From the cell containing the given text, extract its center point as [x, y] coordinate. 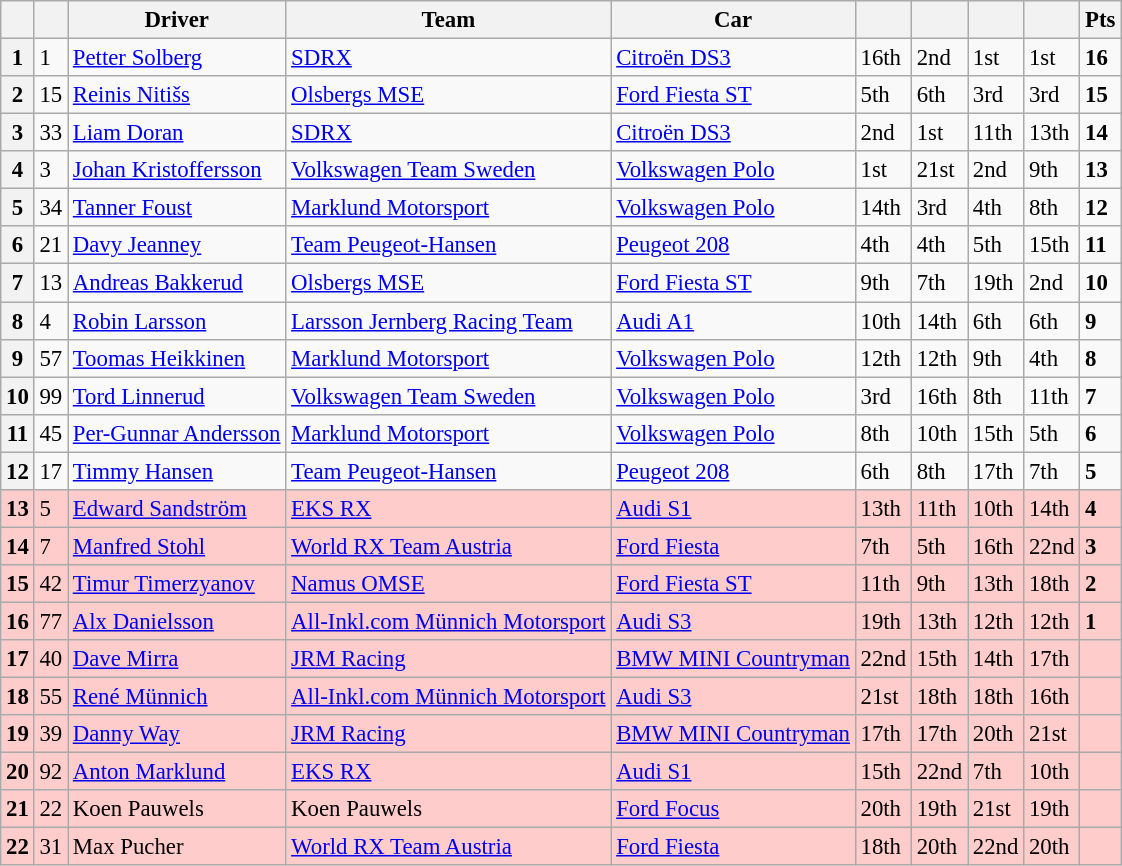
55 [50, 697]
Tord Linnerud [177, 396]
18 [18, 697]
42 [50, 584]
Petter Solberg [177, 58]
Danny Way [177, 734]
45 [50, 433]
Manfred Stohl [177, 546]
77 [50, 621]
Davy Jeanney [177, 245]
Pts [1100, 20]
19 [18, 734]
99 [50, 396]
Car [733, 20]
Driver [177, 20]
Max Pucher [177, 847]
Tanner Foust [177, 208]
39 [50, 734]
Namus OMSE [448, 584]
Timur Timerzyanov [177, 584]
Audi A1 [733, 321]
Dave Mirra [177, 659]
Larsson Jernberg Racing Team [448, 321]
Ford Focus [733, 809]
Timmy Hansen [177, 471]
57 [50, 358]
31 [50, 847]
Edward Sandström [177, 509]
Anton Marklund [177, 772]
92 [50, 772]
Toomas Heikkinen [177, 358]
20 [18, 772]
Per-Gunnar Andersson [177, 433]
Liam Doran [177, 133]
Alx Danielsson [177, 621]
Robin Larsson [177, 321]
Team [448, 20]
34 [50, 208]
33 [50, 133]
Johan Kristoffersson [177, 170]
Andreas Bakkerud [177, 283]
Reinis Nitišs [177, 95]
René Münnich [177, 697]
40 [50, 659]
